Capture the cell that displays the provided text and extract its (X, Y) central coordinate. 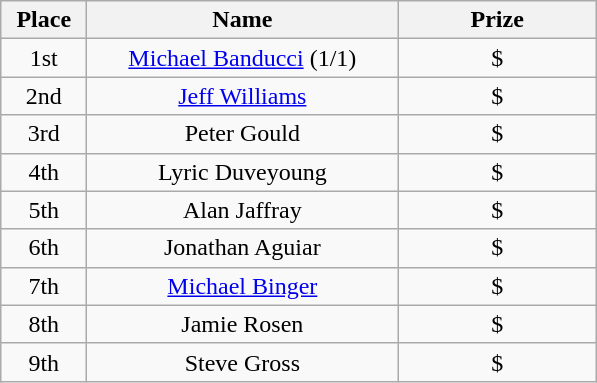
1st (44, 58)
Jonathan Aguiar (242, 248)
3rd (44, 134)
5th (44, 210)
2nd (44, 96)
Michael Banducci (1/1) (242, 58)
Steve Gross (242, 362)
Peter Gould (242, 134)
Jeff Williams (242, 96)
Prize (498, 20)
Jamie Rosen (242, 324)
Place (44, 20)
Michael Binger (242, 286)
8th (44, 324)
Alan Jaffray (242, 210)
Lyric Duveyoung (242, 172)
9th (44, 362)
7th (44, 286)
6th (44, 248)
4th (44, 172)
Name (242, 20)
